Scan for the cell matching the given text and deliver its [x, y] coordinate at center. 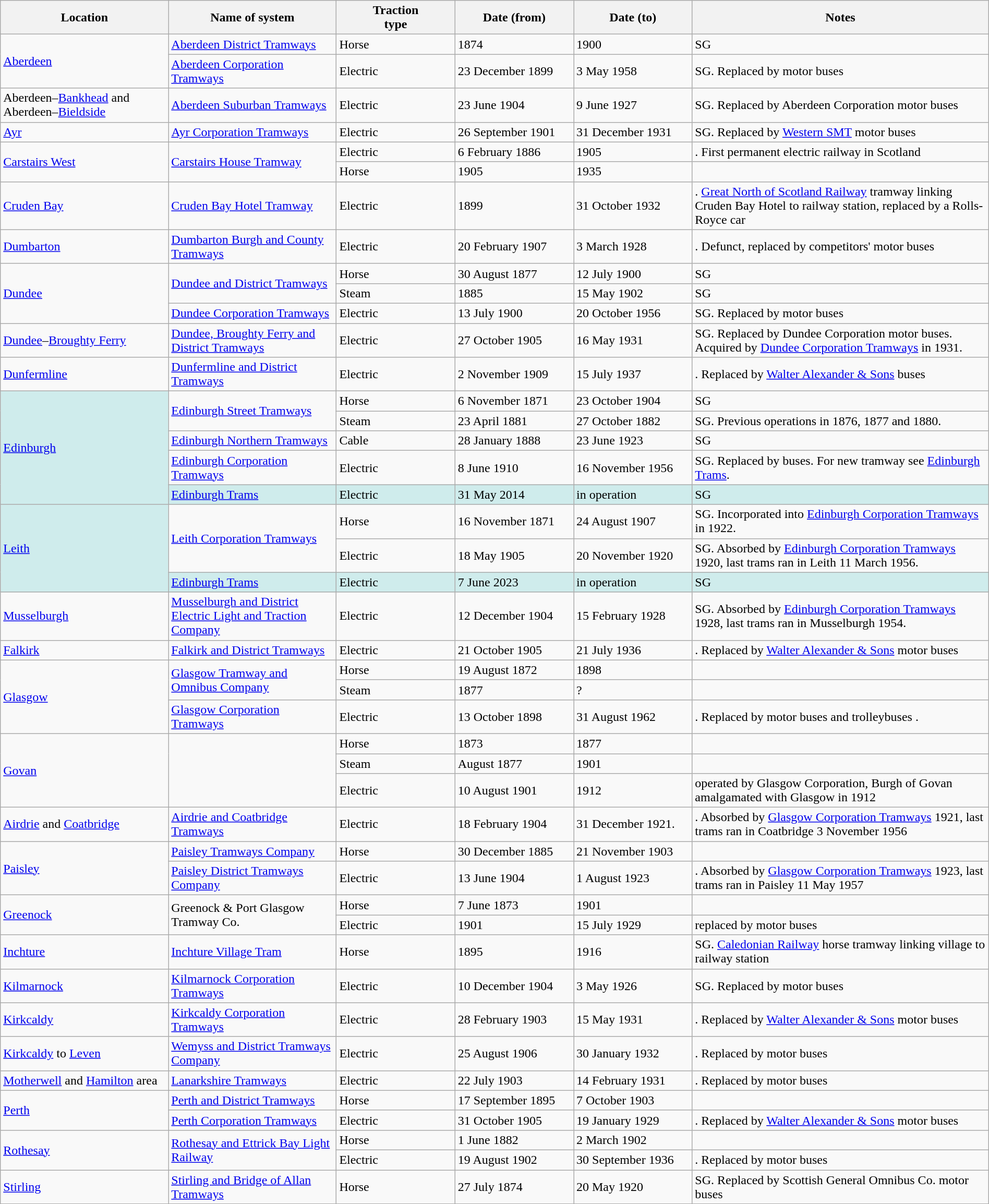
24 August 1907 [633, 522]
22 July 1903 [514, 1080]
Carstairs House Tramway [252, 162]
Falkirk [85, 650]
Glasgow Tramway and Omnibus Company [252, 680]
23 June 1923 [633, 441]
Cable [395, 441]
1898 [633, 670]
16 November 1956 [633, 467]
Paisley District Tramways Company [252, 878]
1912 [633, 791]
Leith Corporation Tramways [252, 538]
3 May 1958 [633, 71]
replaced by motor buses [840, 925]
Dundee, Broughty Ferry and District Tramways [252, 340]
Perth Corporation Tramways [252, 1120]
Aberdeen Corporation Tramways [252, 71]
7 October 1903 [633, 1100]
Edinburgh [85, 448]
Notes [840, 18]
Kirkcaldy [85, 1019]
23 June 1904 [514, 105]
10 December 1904 [514, 986]
Ayr [85, 132]
Dundee [85, 293]
Dumbarton Burgh and County Tramways [252, 246]
31 October 1932 [633, 206]
21 October 1905 [514, 650]
15 July 1929 [633, 925]
Location [85, 18]
30 December 1885 [514, 851]
12 December 1904 [514, 616]
20 October 1956 [633, 313]
Name of system [252, 18]
3 May 1926 [633, 986]
Perth [85, 1110]
SG. Replaced by Western SMT motor buses [840, 132]
31 December 1931 [633, 132]
. Absorbed by Glasgow Corporation Tramways 1921, last trams ran in Coatbridge 3 November 1956 [840, 824]
Edinburgh Street Tramways [252, 411]
15 July 1937 [633, 375]
Date (to) [633, 18]
10 August 1901 [514, 791]
Wemyss and District Tramways Company [252, 1054]
19 August 1872 [514, 670]
Glasgow Corporation Tramways [252, 717]
1 June 1882 [514, 1140]
Paisley [85, 868]
28 January 1888 [514, 441]
Inchture Village Tram [252, 952]
Musselburgh and District Electric Light and Traction Company [252, 616]
SG. Replaced by Aberdeen Corporation motor buses [840, 105]
19 January 1929 [633, 1120]
19 August 1902 [514, 1160]
1873 [514, 743]
18 May 1905 [514, 555]
6 November 1871 [514, 401]
Dundee Corporation Tramways [252, 313]
8 June 1910 [514, 467]
SG. Absorbed by Edinburgh Corporation Tramways 1920, last trams ran in Leith 11 March 1956. [840, 555]
15 February 1928 [633, 616]
Dundee–Broughty Ferry [85, 340]
Tractiontype [395, 18]
9 June 1927 [633, 105]
Airdrie and Coatbridge [85, 824]
23 April 1881 [514, 421]
14 February 1931 [633, 1080]
Cruden Bay Hotel Tramway [252, 206]
Inchture [85, 952]
27 October 1905 [514, 340]
20 May 1920 [633, 1186]
21 July 1936 [633, 650]
1 August 1923 [633, 878]
23 October 1904 [633, 401]
31 October 1905 [514, 1120]
Dumbarton [85, 246]
1935 [633, 172]
Falkirk and District Tramways [252, 650]
SG. Incorporated into Edinburgh Corporation Tramways in 1922. [840, 522]
2 November 1909 [514, 375]
16 November 1871 [514, 522]
1916 [633, 952]
30 August 1877 [514, 273]
SG. Replaced by Scottish General Omnibus Co. motor buses [840, 1186]
Musselburgh [85, 616]
Rothesay [85, 1150]
1885 [514, 293]
Stirling and Bridge of Allan Tramways [252, 1186]
1899 [514, 206]
Greenock & Port Glasgow Tramway Co. [252, 915]
Leith [85, 548]
30 January 1932 [633, 1054]
Govan [85, 770]
Paisley Tramways Company [252, 851]
Aberdeen [85, 62]
Kilmarnock Corporation Tramways [252, 986]
7 June 2023 [514, 582]
3 March 1928 [633, 246]
2 March 1902 [633, 1140]
28 February 1903 [514, 1019]
SG. Absorbed by Edinburgh Corporation Tramways 1928, last trams ran in Musselburgh 1954. [840, 616]
SG. Replaced by Dundee Corporation motor buses. Acquired by Dundee Corporation Tramways in 1931. [840, 340]
Edinburgh Northern Tramways [252, 441]
13 October 1898 [514, 717]
27 July 1874 [514, 1186]
12 July 1900 [633, 273]
Dunfermline and District Tramways [252, 375]
Aberdeen–Bankhead and Aberdeen–Bieldside [85, 105]
Date (from) [514, 18]
Aberdeen District Tramways [252, 44]
15 May 1902 [633, 293]
Glasgow [85, 697]
17 September 1895 [514, 1100]
1874 [514, 44]
. Replaced by Walter Alexander & Sons buses [840, 375]
26 September 1901 [514, 132]
Lanarkshire Tramways [252, 1080]
15 May 1931 [633, 1019]
Dunfermline [85, 375]
Perth and District Tramways [252, 1100]
Dundee and District Tramways [252, 283]
Aberdeen Suburban Tramways [252, 105]
. First permanent electric railway in Scotland [840, 152]
Kirkcaldy Corporation Tramways [252, 1019]
21 November 1903 [633, 851]
31 December 1921. [633, 824]
1900 [633, 44]
operated by Glasgow Corporation, Burgh of Govan amalgamated with Glasgow in 1912 [840, 791]
20 February 1907 [514, 246]
Kirkcaldy to Leven [85, 1054]
18 February 1904 [514, 824]
. Great North of Scotland Railway tramway linking Cruden Bay Hotel to railway station, replaced by a Rolls-Royce car [840, 206]
31 May 2014 [514, 495]
SG. Previous operations in 1876, 1877 and 1880. [840, 421]
7 June 1873 [514, 905]
? [633, 690]
Stirling [85, 1186]
. Defunct, replaced by competitors' motor buses [840, 246]
SG. Replaced by buses. For new tramway see Edinburgh Trams. [840, 467]
SG. Caledonian Railway horse tramway linking village to railway station [840, 952]
Rothesay and Ettrick Bay Light Railway [252, 1150]
13 July 1900 [514, 313]
Kilmarnock [85, 986]
Airdrie and Coatbridge Tramways [252, 824]
Edinburgh Corporation Tramways [252, 467]
1895 [514, 952]
25 August 1906 [514, 1054]
Cruden Bay [85, 206]
6 February 1886 [514, 152]
31 August 1962 [633, 717]
August 1877 [514, 763]
30 September 1936 [633, 1160]
. Absorbed by Glasgow Corporation Tramways 1923, last trams ran in Paisley 11 May 1957 [840, 878]
Carstairs West [85, 162]
23 December 1899 [514, 71]
16 May 1931 [633, 340]
Greenock [85, 915]
Motherwell and Hamilton area [85, 1080]
. Replaced by motor buses and trolleybuses . [840, 717]
13 June 1904 [514, 878]
27 October 1882 [633, 421]
Ayr Corporation Tramways [252, 132]
20 November 1920 [633, 555]
